Locate the cell with the specified text and output its (x, y) center coordinate. 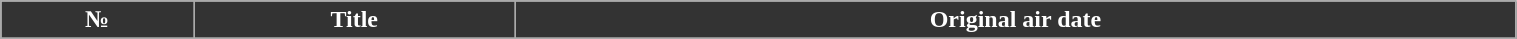
№ (98, 20)
Title (354, 20)
Original air date (1016, 20)
